Capture the cell that displays the provided text and extract its (X, Y) central coordinate. 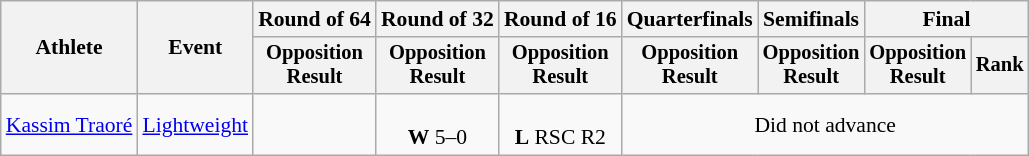
Final (946, 19)
Semifinals (812, 19)
Round of 16 (560, 19)
Did not advance (826, 124)
L RSC R2 (560, 124)
Round of 64 (314, 19)
Rank (1000, 66)
W 5–0 (438, 124)
Quarterfinals (690, 19)
Athlete (70, 48)
Lightweight (195, 124)
Event (195, 48)
Round of 32 (438, 19)
Kassim Traoré (70, 124)
